From the cell containing the given text, extract its center point as (X, Y) coordinate. 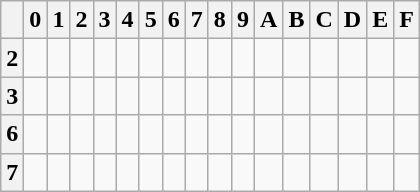
C (324, 20)
D (352, 20)
B (296, 20)
9 (242, 20)
5 (150, 20)
0 (36, 20)
1 (58, 20)
4 (128, 20)
8 (220, 20)
A (268, 20)
E (380, 20)
F (407, 20)
